Identify which cell holds the provided text, then report its [X, Y] central coordinate. 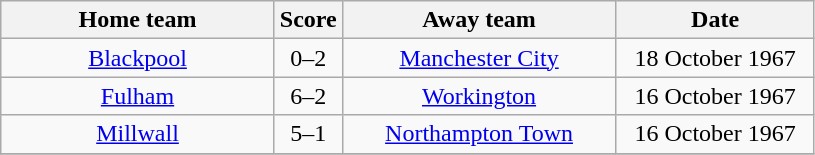
18 October 1967 [716, 58]
Score [308, 20]
Northampton Town [479, 134]
Blackpool [138, 58]
0–2 [308, 58]
Millwall [138, 134]
Home team [138, 20]
Away team [479, 20]
Fulham [138, 96]
6–2 [308, 96]
Date [716, 20]
5–1 [308, 134]
Manchester City [479, 58]
Workington [479, 96]
